Detect which cell encompasses the target text, then output its [x, y] center coordinate. 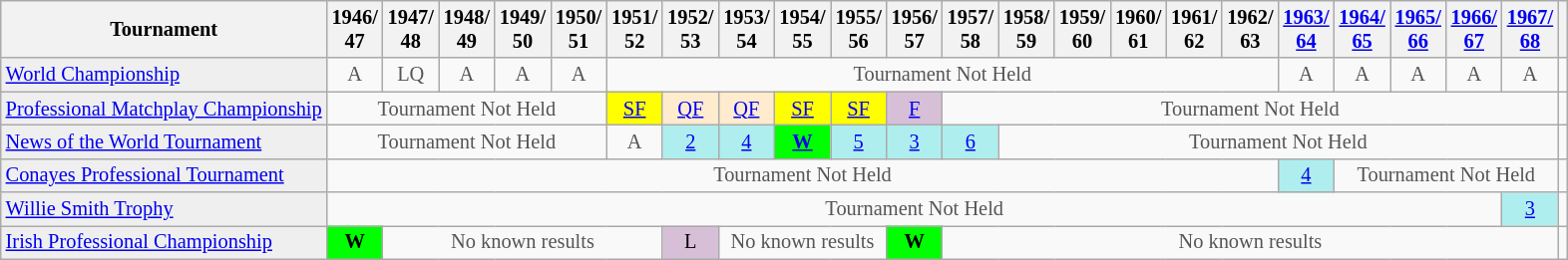
1966/67 [1474, 29]
1952/53 [690, 29]
Willie Smith Trophy [164, 209]
News of the World Tournament [164, 141]
1957/58 [971, 29]
1964/65 [1363, 29]
1958/59 [1026, 29]
1967/68 [1530, 29]
Professional Matchplay Championship [164, 109]
2 [690, 141]
1962/63 [1250, 29]
1956/57 [915, 29]
5 [859, 141]
1953/54 [746, 29]
Conayes Professional Tournament [164, 175]
World Championship [164, 75]
1959/60 [1082, 29]
1950/51 [579, 29]
LQ [411, 75]
1955/56 [859, 29]
1965/66 [1418, 29]
1946/47 [355, 29]
1960/61 [1138, 29]
1951/52 [634, 29]
1949/50 [523, 29]
1947/48 [411, 29]
1954/55 [802, 29]
1963/64 [1306, 29]
L [690, 242]
1961/62 [1194, 29]
1948/49 [467, 29]
Irish Professional Championship [164, 242]
Tournament [164, 29]
6 [971, 141]
F [915, 109]
